Detect which cell encompasses the target text, then output its [x, y] center coordinate. 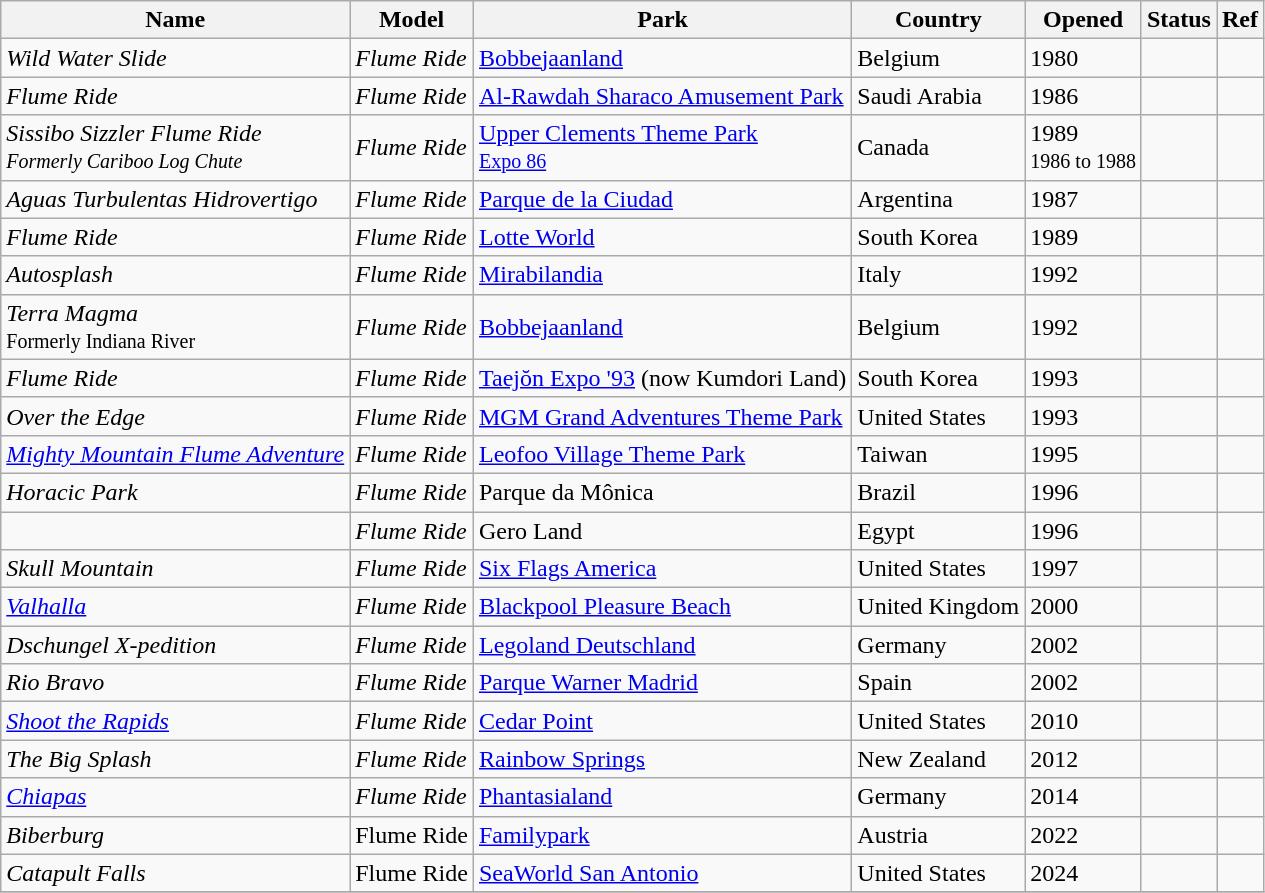
Blackpool Pleasure Beach [662, 607]
Sissibo Sizzler Flume RideFormerly Cariboo Log Chute [176, 148]
MGM Grand Adventures Theme Park [662, 416]
2014 [1084, 797]
Leofoo Village Theme Park [662, 454]
Familypark [662, 835]
Ref [1240, 20]
19891986 to 1988 [1084, 148]
Austria [938, 835]
Rio Bravo [176, 683]
Terra MagmaFormerly Indiana River [176, 326]
1980 [1084, 58]
1995 [1084, 454]
1986 [1084, 96]
Catapult Falls [176, 873]
Name [176, 20]
Italy [938, 275]
Autosplash [176, 275]
Cedar Point [662, 721]
Taejŏn Expo '93 (now Kumdori Land) [662, 378]
Model [412, 20]
Canada [938, 148]
Al-Rawdah Sharaco Amusement Park [662, 96]
Parque de la Ciudad [662, 199]
The Big Splash [176, 759]
Upper Clements Theme ParkExpo 86 [662, 148]
Argentina [938, 199]
SeaWorld San Antonio [662, 873]
Mirabilandia [662, 275]
2000 [1084, 607]
Country [938, 20]
Horacic Park [176, 492]
Six Flags America [662, 569]
Brazil [938, 492]
2024 [1084, 873]
Park [662, 20]
Status [1178, 20]
Egypt [938, 531]
Dschungel X-pedition [176, 645]
Chiapas [176, 797]
2022 [1084, 835]
New Zealand [938, 759]
Wild Water Slide [176, 58]
Shoot the Rapids [176, 721]
Skull Mountain [176, 569]
Aguas Turbulentas Hidrovertigo [176, 199]
United Kingdom [938, 607]
Parque da Mônica [662, 492]
Mighty Mountain Flume Adventure [176, 454]
Parque Warner Madrid [662, 683]
Lotte World [662, 237]
1997 [1084, 569]
Opened [1084, 20]
Biberburg [176, 835]
Spain [938, 683]
2010 [1084, 721]
1987 [1084, 199]
Saudi Arabia [938, 96]
2012 [1084, 759]
Valhalla [176, 607]
Over the Edge [176, 416]
Gero Land [662, 531]
Taiwan [938, 454]
Legoland Deutschland [662, 645]
Rainbow Springs [662, 759]
1989 [1084, 237]
Phantasialand [662, 797]
